Extract the [X, Y] coordinate from the center of the cell holding the provided text.  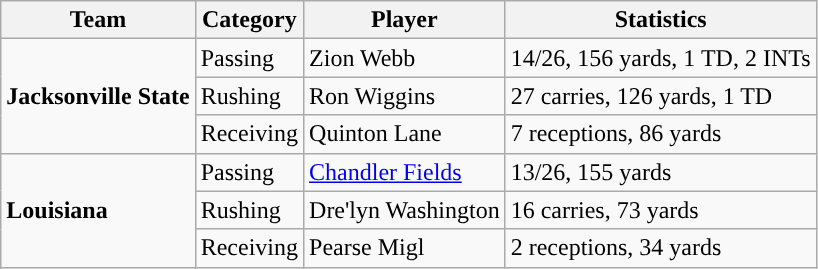
Zion Webb [405, 58]
Jacksonville State [98, 96]
Category [249, 20]
27 carries, 126 yards, 1 TD [660, 96]
Team [98, 20]
Louisiana [98, 210]
14/26, 156 yards, 1 TD, 2 INTs [660, 58]
Statistics [660, 20]
13/26, 155 yards [660, 172]
Quinton Lane [405, 134]
7 receptions, 86 yards [660, 134]
Chandler Fields [405, 172]
Ron Wiggins [405, 96]
16 carries, 73 yards [660, 210]
Dre'lyn Washington [405, 210]
2 receptions, 34 yards [660, 248]
Player [405, 20]
Pearse Migl [405, 248]
